Determine the (x, y) coordinate at the center of the cell enclosing the given text.  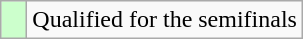
Qualified for the semifinals (165, 20)
